Identify which cell holds the provided text, then report its [x, y] central coordinate. 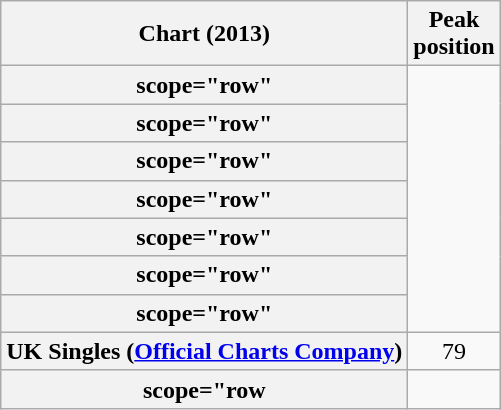
Chart (2013) [204, 34]
Peakposition [454, 34]
79 [454, 351]
scope="row [204, 389]
UK Singles (Official Charts Company) [204, 351]
